Pinpoint the cell where the given text exists, returning its (X, Y) midpoint coordinate. 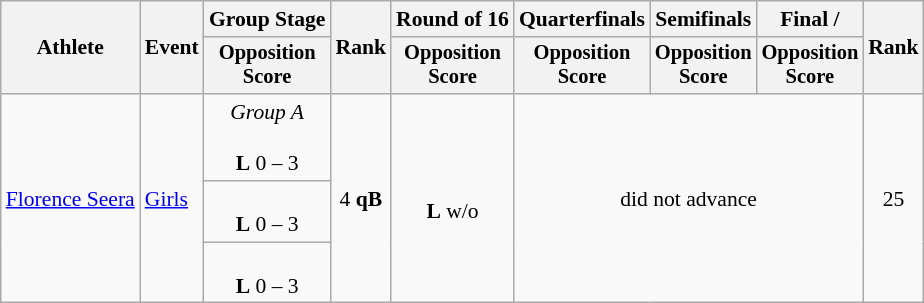
Group Stage (268, 19)
L w/o (452, 198)
Group AL 0 – 3 (268, 138)
Final / (810, 19)
4 qB (362, 198)
did not advance (688, 198)
Florence Seera (70, 198)
25 (894, 198)
Quarterfinals (582, 19)
Event (172, 48)
Semifinals (704, 19)
Athlete (70, 48)
Round of 16 (452, 19)
Girls (172, 198)
